Provide the [x, y] coordinate of the cell's center where the given text is located.  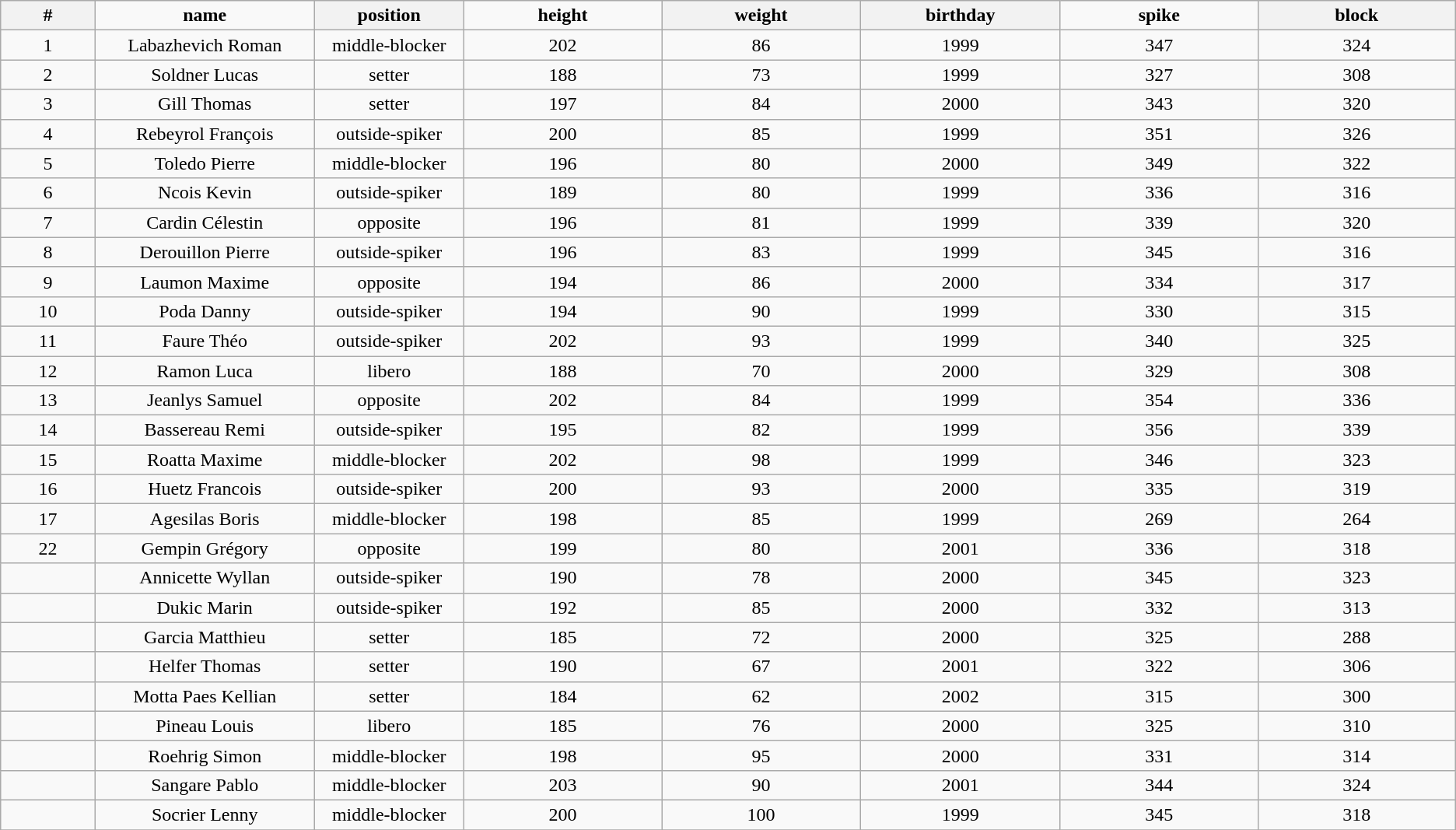
67 [761, 667]
block [1356, 16]
354 [1159, 401]
Toledo Pierre [205, 163]
birthday [960, 16]
4 [48, 134]
12 [48, 371]
327 [1159, 75]
2 [48, 75]
Ncois Kevin [205, 193]
95 [761, 755]
14 [48, 430]
199 [563, 548]
78 [761, 578]
Gill Thomas [205, 104]
22 [48, 548]
310 [1356, 726]
Derouillon Pierre [205, 252]
Roatta Maxime [205, 460]
Helfer Thomas [205, 667]
8 [48, 252]
346 [1159, 460]
331 [1159, 755]
340 [1159, 341]
306 [1356, 667]
10 [48, 311]
Garcia Matthieu [205, 637]
16 [48, 489]
264 [1356, 519]
3 [48, 104]
Soldner Lucas [205, 75]
100 [761, 814]
15 [48, 460]
Cardin Célestin [205, 222]
Motta Paes Kellian [205, 696]
# [48, 16]
Socrier Lenny [205, 814]
62 [761, 696]
Huetz Francois [205, 489]
314 [1356, 755]
335 [1159, 489]
Rebeyrol François [205, 134]
72 [761, 637]
Agesilas Boris [205, 519]
343 [1159, 104]
76 [761, 726]
5 [48, 163]
Pineau Louis [205, 726]
name [205, 16]
326 [1356, 134]
height [563, 16]
Laumon Maxime [205, 282]
349 [1159, 163]
Dukic Marin [205, 608]
Jeanlys Samuel [205, 401]
317 [1356, 282]
Poda Danny [205, 311]
356 [1159, 430]
98 [761, 460]
319 [1356, 489]
81 [761, 222]
17 [48, 519]
313 [1356, 608]
position [389, 16]
197 [563, 104]
spike [1159, 16]
1 [48, 45]
9 [48, 282]
300 [1356, 696]
Gempin Grégory [205, 548]
192 [563, 608]
347 [1159, 45]
Sangare Pablo [205, 785]
Roehrig Simon [205, 755]
weight [761, 16]
184 [563, 696]
Bassereau Remi [205, 430]
Faure Théo [205, 341]
269 [1159, 519]
288 [1356, 637]
2002 [960, 696]
82 [761, 430]
Annicette Wyllan [205, 578]
83 [761, 252]
334 [1159, 282]
344 [1159, 785]
Ramon Luca [205, 371]
351 [1159, 134]
73 [761, 75]
Labazhevich Roman [205, 45]
329 [1159, 371]
13 [48, 401]
195 [563, 430]
203 [563, 785]
330 [1159, 311]
189 [563, 193]
11 [48, 341]
7 [48, 222]
332 [1159, 608]
70 [761, 371]
6 [48, 193]
